Return [X, Y] of the center of cell containing provided text 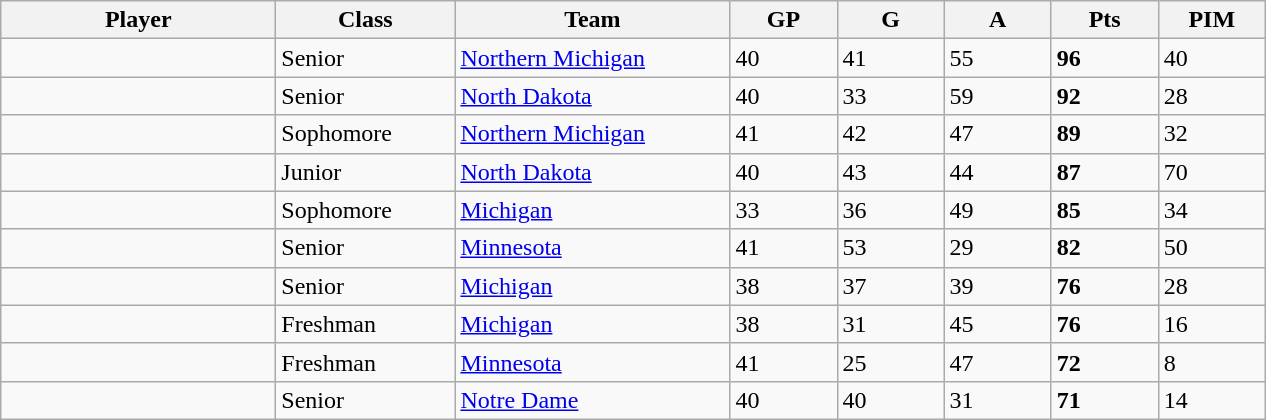
29 [998, 248]
42 [890, 134]
59 [998, 96]
39 [998, 286]
A [998, 20]
8 [1212, 362]
Junior [366, 172]
92 [1104, 96]
16 [1212, 324]
45 [998, 324]
89 [1104, 134]
25 [890, 362]
72 [1104, 362]
96 [1104, 58]
87 [1104, 172]
82 [1104, 248]
32 [1212, 134]
71 [1104, 400]
55 [998, 58]
14 [1212, 400]
Notre Dame [592, 400]
70 [1212, 172]
37 [890, 286]
Player [138, 20]
Class [366, 20]
44 [998, 172]
34 [1212, 210]
G [890, 20]
85 [1104, 210]
43 [890, 172]
GP [784, 20]
Pts [1104, 20]
53 [890, 248]
36 [890, 210]
50 [1212, 248]
49 [998, 210]
PIM [1212, 20]
Team [592, 20]
